Provide the (X, Y) coordinate of the cell's center where the given text is located.  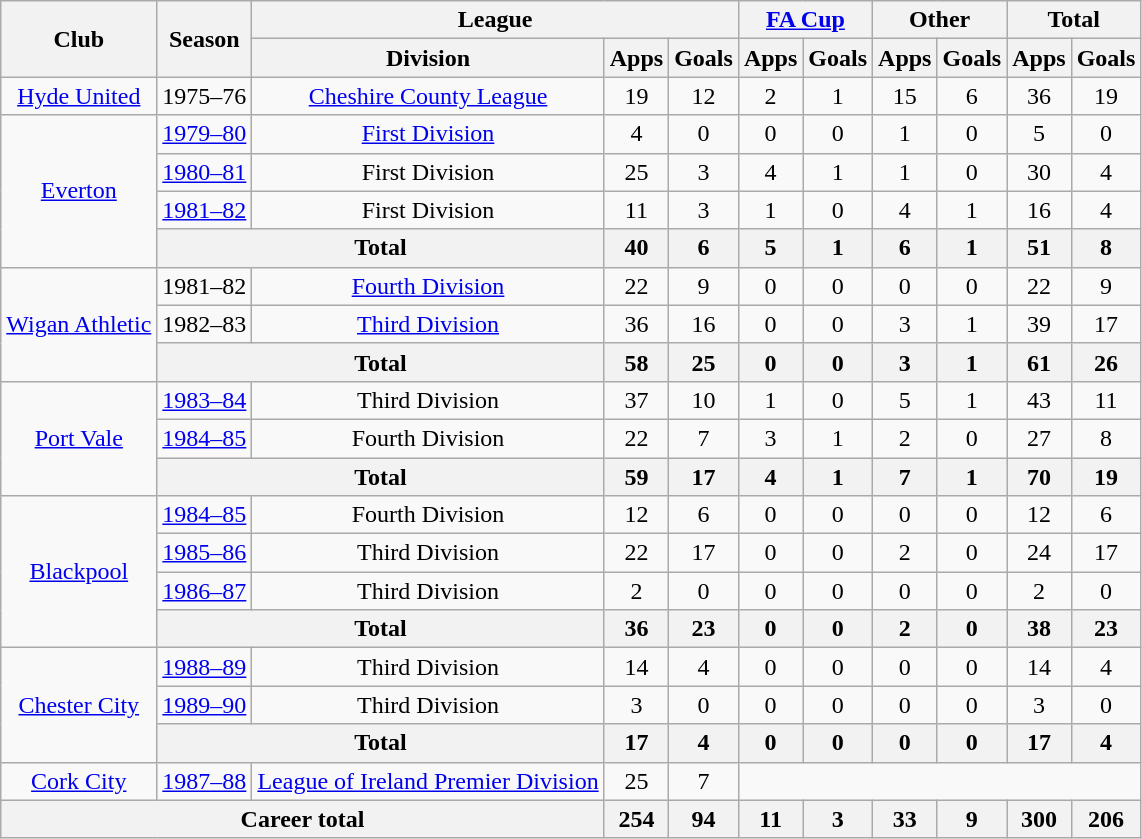
Cork City (79, 781)
1979–80 (204, 134)
43 (1039, 400)
10 (704, 400)
1988–89 (204, 667)
26 (1106, 362)
300 (1039, 819)
94 (704, 819)
Hyde United (79, 96)
59 (636, 477)
Wigan Athletic (79, 324)
Division (428, 58)
1980–81 (204, 172)
39 (1039, 324)
FA Cup (805, 20)
15 (905, 96)
League (495, 20)
1975–76 (204, 96)
Cheshire County League (428, 96)
30 (1039, 172)
Season (204, 39)
51 (1039, 248)
206 (1106, 819)
1989–90 (204, 705)
70 (1039, 477)
Other (940, 20)
37 (636, 400)
Blackpool (79, 572)
1982–83 (204, 324)
38 (1039, 629)
254 (636, 819)
40 (636, 248)
Everton (79, 191)
33 (905, 819)
61 (1039, 362)
1986–87 (204, 591)
Career total (302, 819)
1987–88 (204, 781)
Club (79, 39)
Chester City (79, 705)
27 (1039, 438)
24 (1039, 553)
58 (636, 362)
1983–84 (204, 400)
Port Vale (79, 438)
1985–86 (204, 553)
League of Ireland Premier Division (428, 781)
